Provide the (x, y) coordinate of the cell's center where the given text is located.  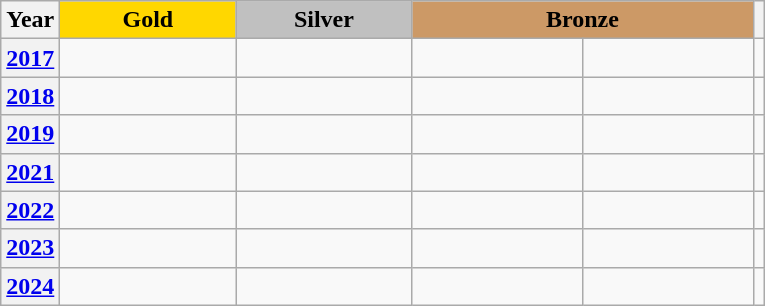
2023 (30, 248)
2021 (30, 172)
2022 (30, 210)
2019 (30, 134)
Gold (148, 20)
Year (30, 20)
2018 (30, 96)
Bronze (582, 20)
2024 (30, 286)
Silver (324, 20)
2017 (30, 58)
